Pinpoint the cell where the given text exists, returning its [X, Y] midpoint coordinate. 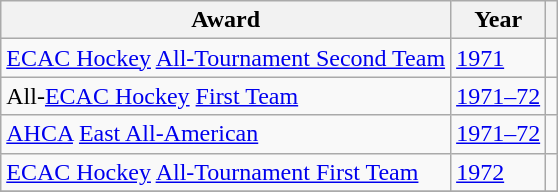
Award [226, 20]
Year [498, 20]
ECAC Hockey All-Tournament Second Team [226, 58]
ECAC Hockey All-Tournament First Team [226, 172]
1971 [498, 58]
All-ECAC Hockey First Team [226, 96]
AHCA East All-American [226, 134]
1972 [498, 172]
